For the text-containing cell, return its midpoint in [x, y] coordinate format. 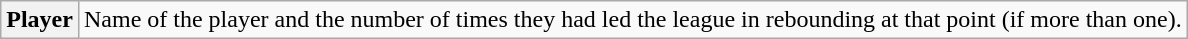
Player [40, 20]
Name of the player and the number of times they had led the league in rebounding at that point (if more than one). [632, 20]
